Find where the given text appears and provide that cell's center as (X, Y) coordinate. 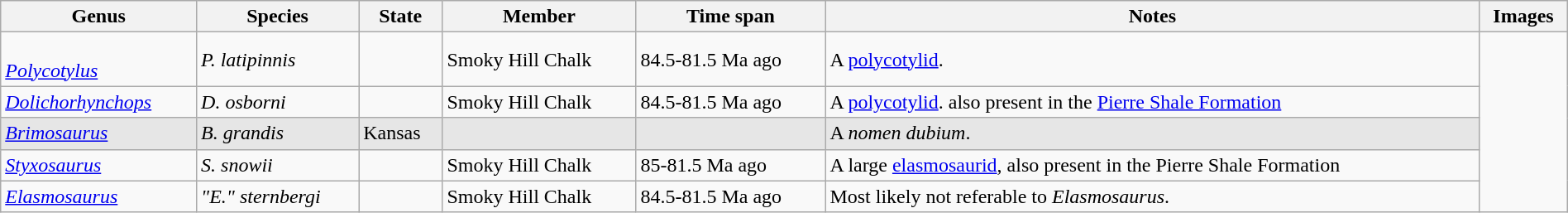
Genus (99, 17)
S. snowii (278, 165)
P. latipinnis (278, 60)
Polycotylus (99, 60)
"E." sternbergi (278, 196)
Notes (1153, 17)
Time span (731, 17)
A polycotylid. (1153, 60)
Most likely not referable to Elasmosaurus. (1153, 196)
Kansas (400, 133)
Elasmosaurus (99, 196)
Species (278, 17)
Styxosaurus (99, 165)
A nomen dubium. (1153, 133)
A large elasmosaurid, also present in the Pierre Shale Formation (1153, 165)
Images (1523, 17)
Brimosaurus (99, 133)
B. grandis (278, 133)
Dolichorhynchops (99, 102)
D. osborni (278, 102)
85-81.5 Ma ago (731, 165)
Member (539, 17)
A polycotylid. also present in the Pierre Shale Formation (1153, 102)
State (400, 17)
